For the text-containing cell, return its midpoint in (X, Y) coordinate format. 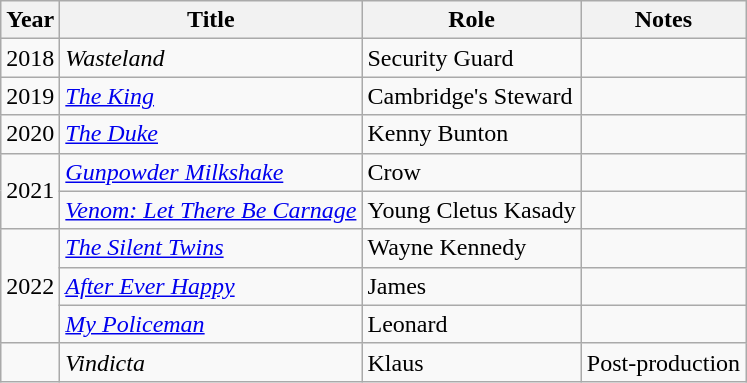
Venom: Let There Be Carnage (211, 210)
2019 (30, 96)
Year (30, 20)
Crow (472, 172)
Post-production (663, 362)
Title (211, 20)
2021 (30, 191)
2022 (30, 286)
After Ever Happy (211, 286)
Leonard (472, 324)
Young Cletus Kasady (472, 210)
Security Guard (472, 58)
The Silent Twins (211, 248)
The Duke (211, 134)
2018 (30, 58)
The King (211, 96)
Vindicta (211, 362)
Role (472, 20)
Notes (663, 20)
Klaus (472, 362)
2020 (30, 134)
Gunpowder Milkshake (211, 172)
My Policeman (211, 324)
Wayne Kennedy (472, 248)
Wasteland (211, 58)
James (472, 286)
Cambridge's Steward (472, 96)
Kenny Bunton (472, 134)
